Return (x, y) of the center of cell containing provided text 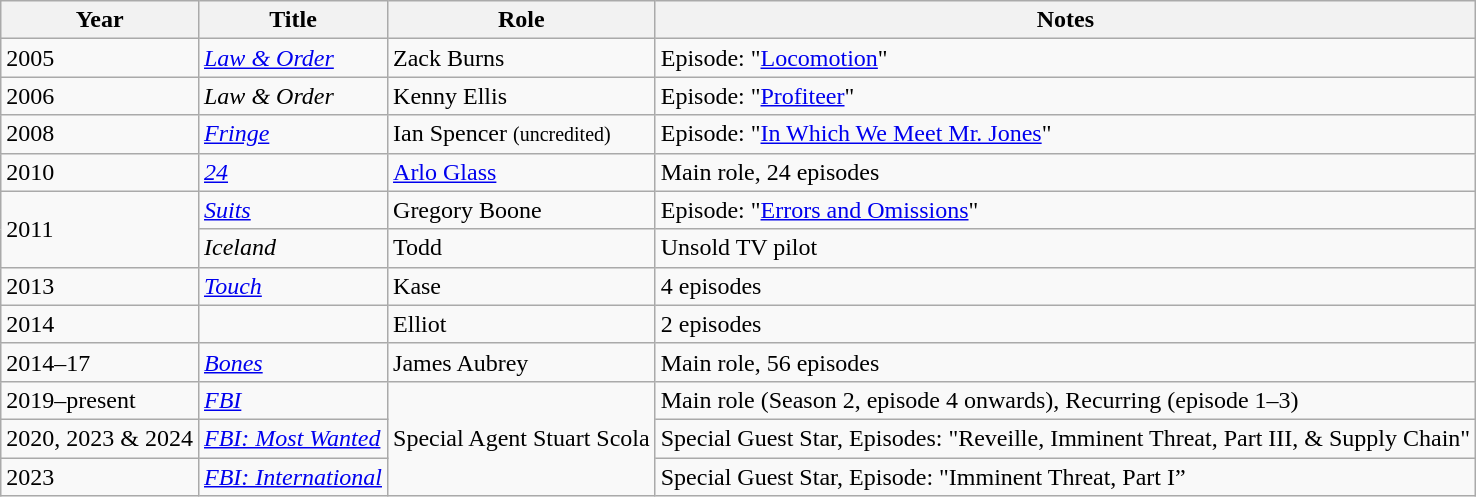
Episode: "Errors and Omissions" (1065, 210)
Fringe (292, 134)
2013 (100, 286)
2010 (100, 172)
Notes (1065, 20)
2014 (100, 324)
Year (100, 20)
Bones (292, 362)
2023 (100, 477)
Role (522, 20)
2019–present (100, 400)
2014–17 (100, 362)
2020, 2023 & 2024 (100, 438)
Gregory Boone (522, 210)
Special Guest Star, Episodes: "Reveille, Imminent Threat, Part III, & Supply Chain" (1065, 438)
FBI (292, 400)
Kase (522, 286)
Main role, 56 episodes (1065, 362)
Main role (Season 2, episode 4 onwards), Recurring (episode 1–3) (1065, 400)
24 (292, 172)
Special Agent Stuart Scola (522, 438)
Title (292, 20)
Main role, 24 episodes (1065, 172)
2006 (100, 96)
4 episodes (1065, 286)
FBI: International (292, 477)
Special Guest Star, Episode: "Imminent Threat, Part I” (1065, 477)
Ian Spencer (uncredited) (522, 134)
Elliot (522, 324)
Episode: "In Which We Meet Mr. Jones" (1065, 134)
Kenny Ellis (522, 96)
2005 (100, 58)
Arlo Glass (522, 172)
2011 (100, 229)
Touch (292, 286)
Episode: "Locomotion" (1065, 58)
Episode: "Profiteer" (1065, 96)
2 episodes (1065, 324)
2008 (100, 134)
Unsold TV pilot (1065, 248)
James Aubrey (522, 362)
Todd (522, 248)
Iceland (292, 248)
Zack Burns (522, 58)
FBI: Most Wanted (292, 438)
Suits (292, 210)
